Return [X, Y] of the center of cell containing provided text 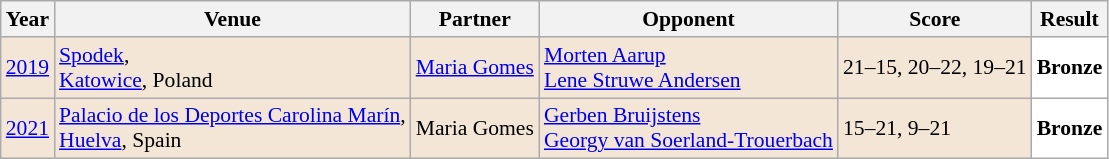
Result [1070, 19]
Score [935, 19]
Venue [232, 19]
15–21, 9–21 [935, 128]
2021 [28, 128]
Palacio de los Deportes Carolina Marín,Huelva, Spain [232, 128]
21–15, 20–22, 19–21 [935, 68]
Opponent [688, 19]
2019 [28, 68]
Partner [475, 19]
Gerben Bruijstens Georgy van Soerland-Trouerbach [688, 128]
Spodek,Katowice, Poland [232, 68]
Morten Aarup Lene Struwe Andersen [688, 68]
Year [28, 19]
